Search for the cell housing the specified text and yield its [x, y] center coordinate. 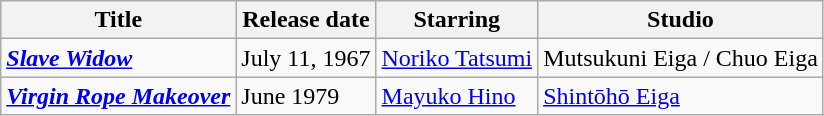
Shintōhō Eiga [681, 96]
Studio [681, 20]
Virgin Rope Makeover [118, 96]
Title [118, 20]
Slave Widow [118, 58]
June 1979 [306, 96]
Mayuko Hino [457, 96]
Mutsukuni Eiga / Chuo Eiga [681, 58]
Starring [457, 20]
Release date [306, 20]
July 11, 1967 [306, 58]
Noriko Tatsumi [457, 58]
